Identify which cell holds the provided text, then report its (X, Y) central coordinate. 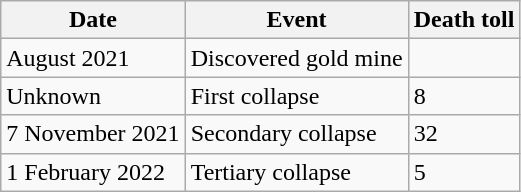
5 (464, 172)
Unknown (93, 96)
8 (464, 96)
Secondary collapse (296, 134)
7 November 2021 (93, 134)
32 (464, 134)
Date (93, 20)
Tertiary collapse (296, 172)
1 February 2022 (93, 172)
First collapse (296, 96)
Death toll (464, 20)
Event (296, 20)
Discovered gold mine (296, 58)
August 2021 (93, 58)
